Identify which cell holds the provided text, then report its [x, y] central coordinate. 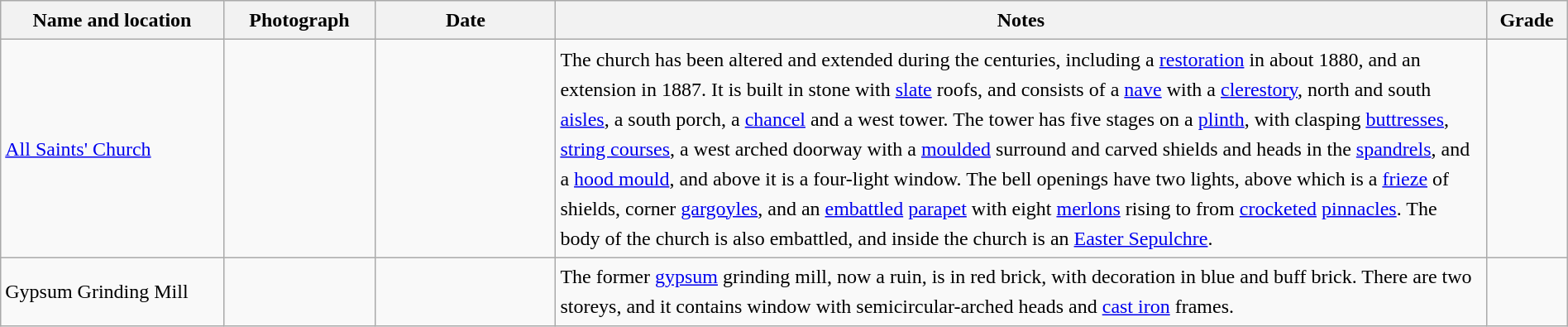
All Saints' Church [112, 149]
Date [466, 20]
Grade [1527, 20]
Name and location [112, 20]
Gypsum Grinding Mill [112, 291]
Notes [1021, 20]
Photograph [299, 20]
